Search for the cell housing the specified text and yield its (x, y) center coordinate. 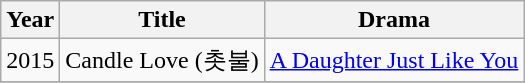
Year (30, 20)
A Daughter Just Like You (394, 60)
Candle Love (촛불) (162, 60)
2015 (30, 60)
Drama (394, 20)
Title (162, 20)
